Pinpoint the cell where the given text exists, returning its (x, y) midpoint coordinate. 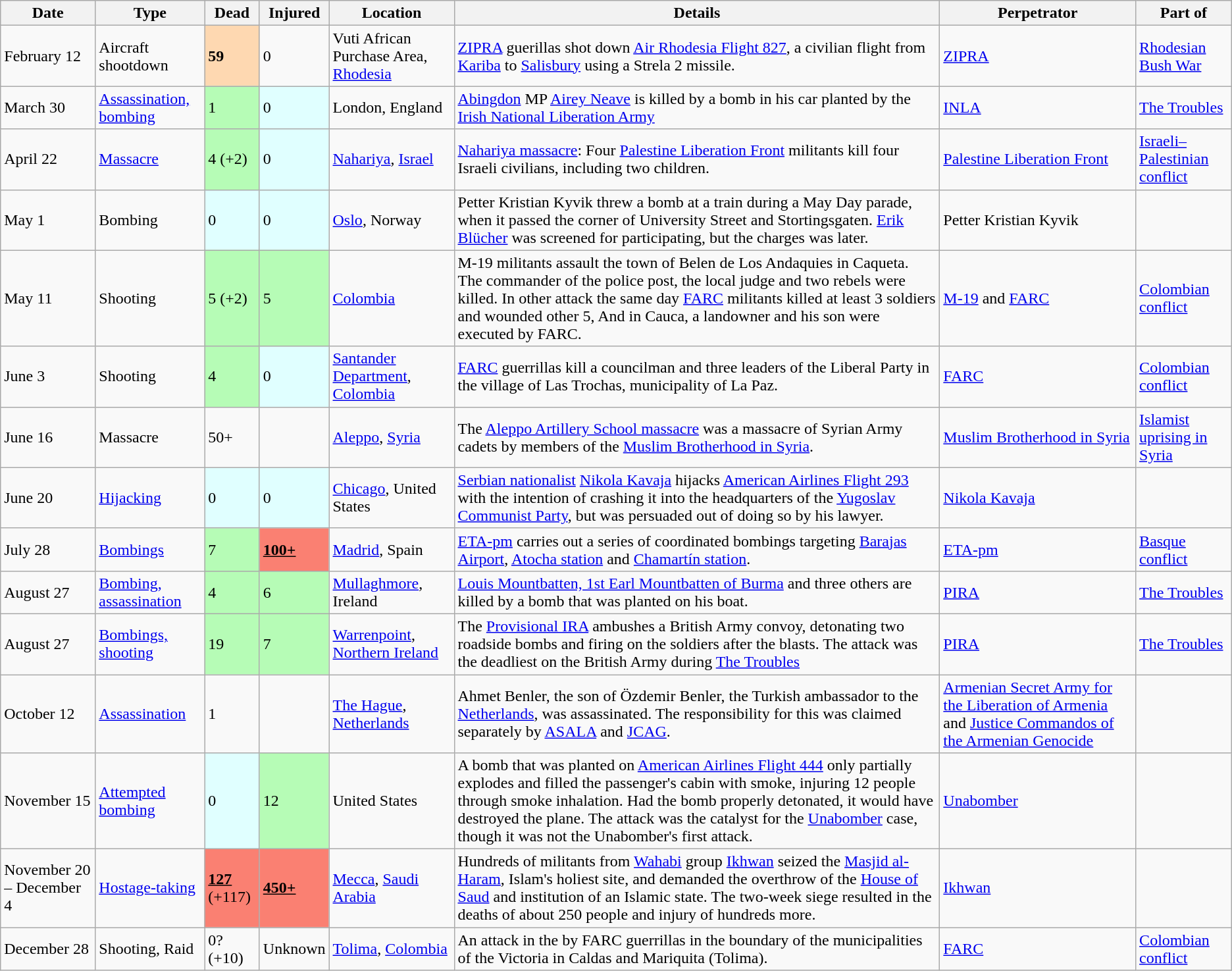
Tolima, Colombia (392, 949)
Injured (294, 13)
FARC guerrillas kill a councilman and three leaders of the Liberal Party in the village of Las Trochas, municipality of La Paz. (697, 377)
127 (+117) (232, 889)
Madrid, Spain (392, 549)
Nikola Kavaja (1038, 498)
Chicago, United States (392, 498)
Unknown (294, 949)
The Aleppo Artillery School massacre was a massacre of Syrian Army cadets by members of the Muslim Brotherhood in Syria. (697, 437)
Vuti African Purchase Area, Rhodesia (392, 56)
Date (48, 13)
Hostage-taking (150, 889)
Louis Mountbatten, 1st Earl Mountbatten of Burma and three others are killed by a bomb that was planted on his boat. (697, 592)
INLA (1038, 108)
October 12 (48, 714)
The Hague, Netherlands (392, 714)
Islamist uprising in Syria (1184, 437)
March 30 (48, 108)
Armenian Secret Army for the Liberation of Armenia and Justice Commandos of the Armenian Genocide (1038, 714)
June 16 (48, 437)
450+ (294, 889)
November 15 (48, 801)
Bombing, assassination (150, 592)
Abingdon MP Airey Neave is killed by a bomb in his car planted by the Irish National Liberation Army (697, 108)
Aircraft shootdown (150, 56)
Bombings (150, 549)
6 (294, 592)
Rhodesian Bush War (1184, 56)
5 (+2) (232, 298)
Ikhwan (1038, 889)
Attempted bombing (150, 801)
Warrenpoint, Northern Ireland (392, 644)
Oslo, Norway (392, 220)
Hijacking (150, 498)
59 (232, 56)
0? (+10) (232, 949)
An attack in the by FARC guerrillas in the boundary of the municipalities of the Victoria in Caldas and Mariquita (Tolima). (697, 949)
Unabomber (1038, 801)
Colombia (392, 298)
Perpetrator (1038, 13)
5 (294, 298)
50+ (232, 437)
Bombings, shooting (150, 644)
December 28 (48, 949)
12 (294, 801)
M-19 and FARC (1038, 298)
Israeli–Palestinian conflict (1184, 159)
Mecca, Saudi Arabia (392, 889)
Basque conflict (1184, 549)
February 12 (48, 56)
Dead (232, 13)
Nahariya, Israel (392, 159)
ETA-pm carries out a series of coordinated bombings targeting Barajas Airport, Atocha station and Chamartín station. (697, 549)
4 (+2) (232, 159)
Shooting, Raid (150, 949)
ETA-pm (1038, 549)
ZIPRA guerillas shot down Air Rhodesia Flight 827, a civilian flight from Kariba to Salisbury using a Strela 2 missile. (697, 56)
Type (150, 13)
Aleppo, Syria (392, 437)
100+ (294, 549)
Santander Department, Colombia (392, 377)
19 (232, 644)
June 3 (48, 377)
June 20 (48, 498)
November 20 – December 4 (48, 889)
United States (392, 801)
Muslim Brotherhood in Syria (1038, 437)
Mullaghmore, Ireland (392, 592)
May 11 (48, 298)
Nahariya massacre: Four Palestine Liberation Front militants kill four Israeli civilians, including two children. (697, 159)
Part of (1184, 13)
Assassination (150, 714)
ZIPRA (1038, 56)
May 1 (48, 220)
Palestine Liberation Front (1038, 159)
Location (392, 13)
London, England (392, 108)
Petter Kristian Kyvik (1038, 220)
Details (697, 13)
Bombing (150, 220)
Assassination, bombing (150, 108)
April 22 (48, 159)
July 28 (48, 549)
